Search for the cell housing the specified text and yield its [X, Y] center coordinate. 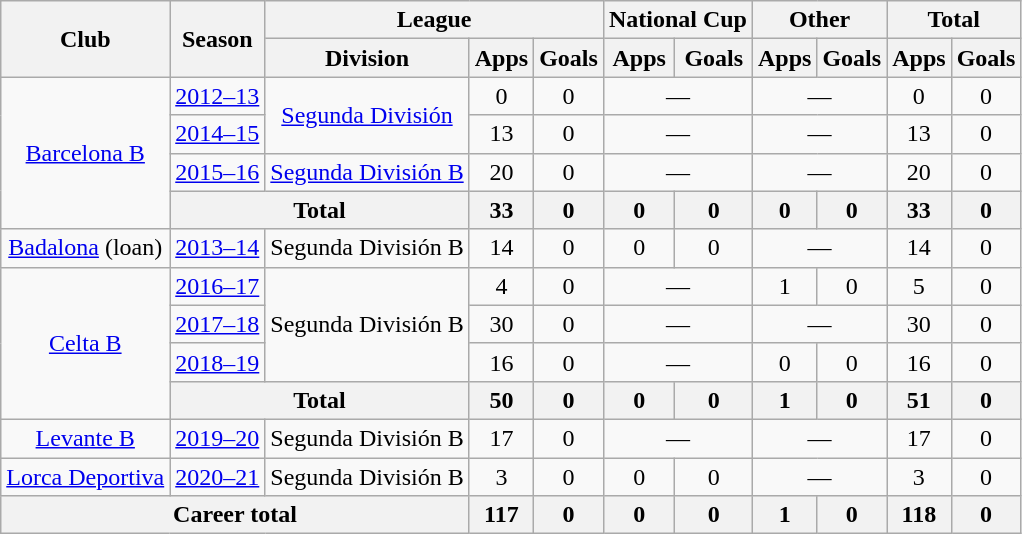
Badalona (loan) [86, 248]
2017–18 [218, 324]
Career total [235, 515]
Celta B [86, 343]
Other [819, 20]
51 [919, 400]
2018–19 [218, 362]
4 [501, 286]
Lorca Deportiva [86, 477]
2015–16 [218, 172]
2014–15 [218, 134]
Levante B [86, 438]
Division [367, 58]
Club [86, 39]
Segunda División [367, 115]
50 [501, 400]
2020–21 [218, 477]
2013–14 [218, 248]
2019–20 [218, 438]
2012–13 [218, 96]
National Cup [678, 20]
Barcelona B [86, 153]
118 [919, 515]
5 [919, 286]
Season [218, 39]
2016–17 [218, 286]
117 [501, 515]
League [434, 20]
